Output the (X, Y) coordinate of the center of the cell containing the given text.  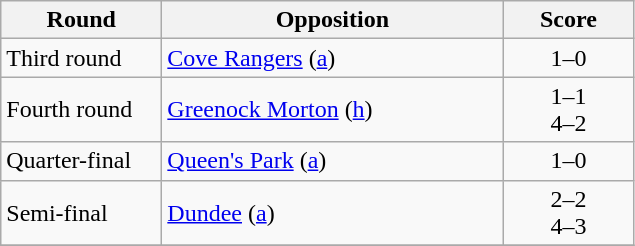
1–1 4–2 (568, 110)
Dundee (a) (332, 212)
Round (82, 20)
Queen's Park (a) (332, 161)
Semi-final (82, 212)
Score (568, 20)
Cove Rangers (a) (332, 58)
Fourth round (82, 110)
Quarter-final (82, 161)
Greenock Morton (h) (332, 110)
2–2 4–3 (568, 212)
Opposition (332, 20)
Third round (82, 58)
